Capture the cell that displays the provided text and extract its (X, Y) central coordinate. 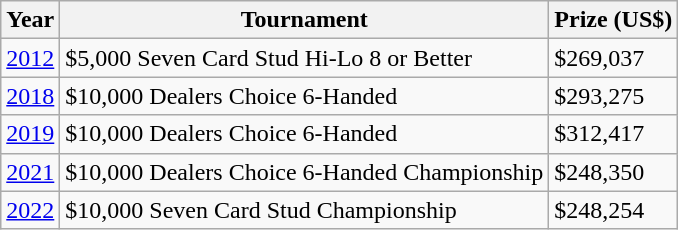
2021 (30, 172)
$10,000 Seven Card Stud Championship (304, 210)
$5,000 Seven Card Stud Hi-Lo 8 or Better (304, 58)
$248,254 (614, 210)
2018 (30, 96)
2019 (30, 134)
$293,275 (614, 96)
Year (30, 20)
Prize (US$) (614, 20)
Tournament (304, 20)
$269,037 (614, 58)
2012 (30, 58)
$10,000 Dealers Choice 6-Handed Championship (304, 172)
$312,417 (614, 134)
2022 (30, 210)
$248,350 (614, 172)
